Output the (x, y) coordinate of the center of the cell containing the given text.  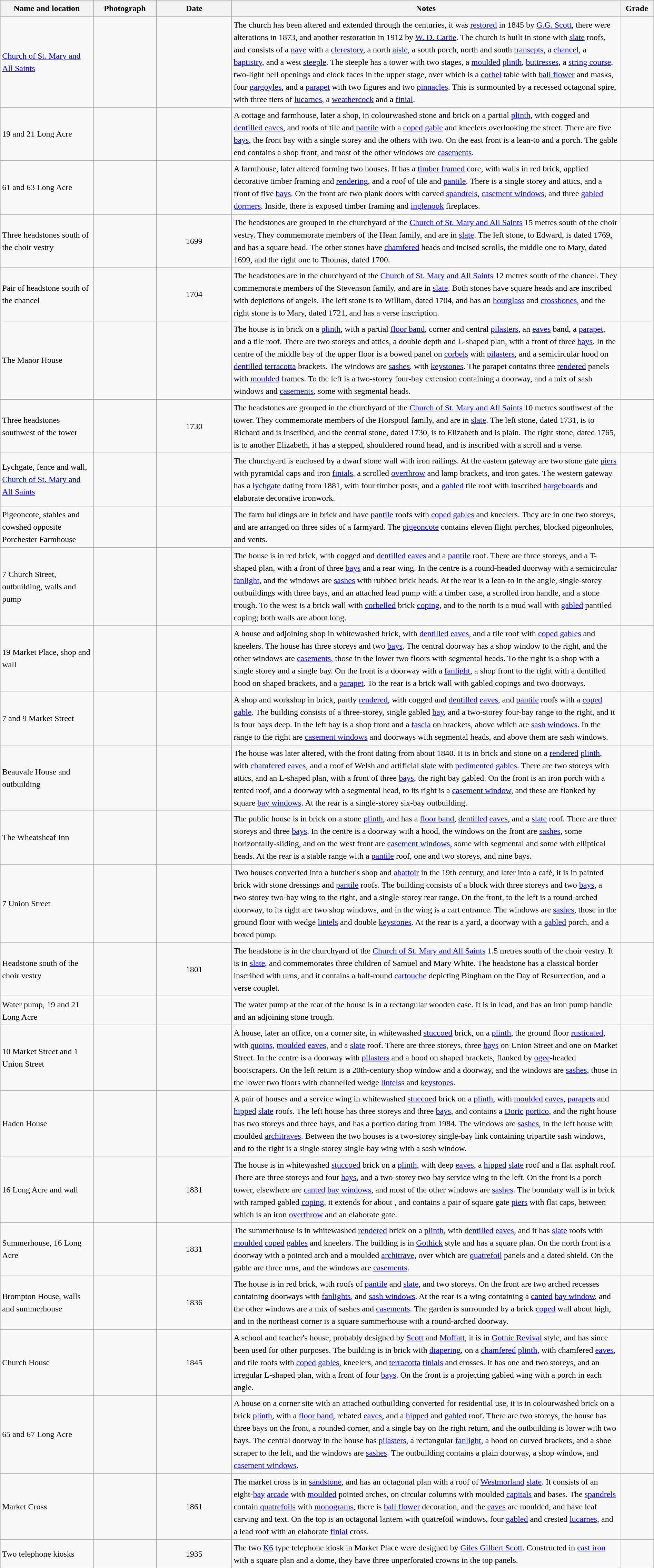
Pair of headstone south of the chancel (47, 294)
Three headstones southwest of the tower (47, 426)
Water pump, 19 and 21 Long Acre (47, 1010)
1935 (194, 1554)
1704 (194, 294)
Date (194, 8)
1699 (194, 241)
19 and 21 Long Acre (47, 134)
65 and 67 Long Acre (47, 1435)
Brompton House, walls and summerhouse (47, 1303)
Church House (47, 1362)
Name and location (47, 8)
16 Long Acre and wall (47, 1190)
Summerhouse, 16 Long Acre (47, 1249)
1845 (194, 1362)
7 Union Street (47, 903)
Beauvale House and outbuilding (47, 778)
10 Market Street and 1 Union Street (47, 1058)
1836 (194, 1303)
Two telephone kiosks (47, 1554)
Lychgate, fence and wall,Church of St. Mary and All Saints (47, 479)
Haden House (47, 1123)
7 and 9 Market Street (47, 719)
The water pump at the rear of the house is in a rectangular wooden case. It is in lead, and has an iron pump handle and an adjoining stone trough. (426, 1010)
Church of St. Mary and All Saints (47, 62)
61 and 63 Long Acre (47, 188)
Notes (426, 8)
The Wheatsheaf Inn (47, 838)
Photograph (125, 8)
7 Church Street, outbuilding, walls and pump (47, 586)
Market Cross (47, 1506)
1730 (194, 426)
1861 (194, 1506)
Headstone south of the choir vestry (47, 970)
Three headstones south of the choir vestry (47, 241)
Pigeoncote, stables and cowshed opposite Porchester Farmhouse (47, 527)
1801 (194, 970)
19 Market Place, shop and wall (47, 659)
Grade (637, 8)
The Manor House (47, 360)
